Locate the cell with the specified text and output its (x, y) center coordinate. 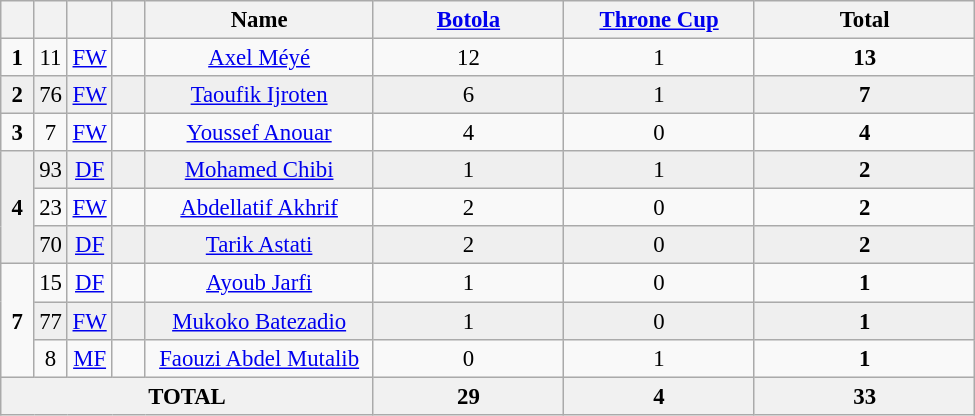
8 (50, 358)
Youssef Anouar (259, 133)
Throne Cup (660, 20)
3 (18, 133)
Abdellatif Akhrif (259, 208)
13 (864, 58)
70 (50, 245)
Mukoko Batezadio (259, 321)
76 (50, 95)
33 (864, 396)
23 (50, 208)
11 (50, 58)
Total (864, 20)
12 (468, 58)
TOTAL (187, 396)
Faouzi Abdel Mutalib (259, 358)
Taoufik Ijroten (259, 95)
77 (50, 321)
29 (468, 396)
Axel Méyé (259, 58)
Name (259, 20)
Tarik Astati (259, 245)
93 (50, 170)
Botola (468, 20)
Ayoub Jarfi (259, 283)
Mohamed Chibi (259, 170)
MF (90, 358)
15 (50, 283)
6 (468, 95)
